Determine the (x, y) coordinate at the center of the cell enclosing the given text.  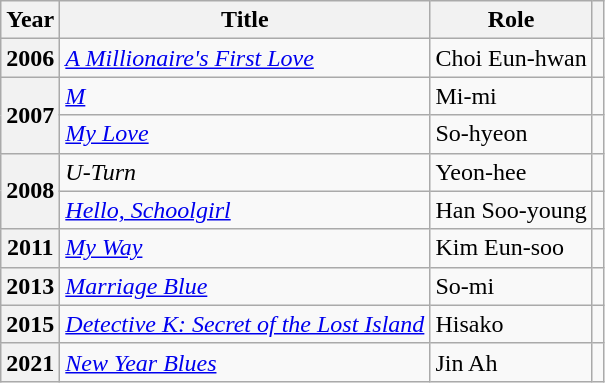
Marriage Blue (245, 286)
Detective K: Secret of the Lost Island (245, 324)
Year (30, 20)
2008 (30, 191)
So-mi (511, 286)
Kim Eun-soo (511, 248)
My Way (245, 248)
Role (511, 20)
Hello, Schoolgirl (245, 210)
2013 (30, 286)
U-Turn (245, 172)
My Love (245, 134)
2011 (30, 248)
M (245, 96)
New Year Blues (245, 362)
Choi Eun-hwan (511, 58)
2007 (30, 115)
2015 (30, 324)
A Millionaire's First Love (245, 58)
Hisako (511, 324)
2021 (30, 362)
So-hyeon (511, 134)
Jin Ah (511, 362)
Han Soo-young (511, 210)
Mi-mi (511, 96)
2006 (30, 58)
Yeon-hee (511, 172)
Title (245, 20)
